Scan for the cell matching the given text and deliver its (x, y) coordinate at center. 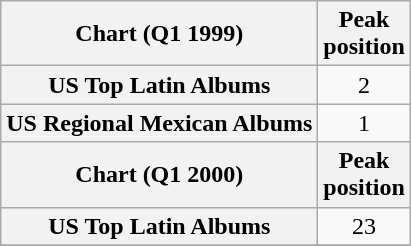
1 (364, 123)
2 (364, 85)
US Regional Mexican Albums (160, 123)
Chart (Q1 2000) (160, 174)
Chart (Q1 1999) (160, 34)
23 (364, 226)
